Locate the cell with the specified text and output its (X, Y) center coordinate. 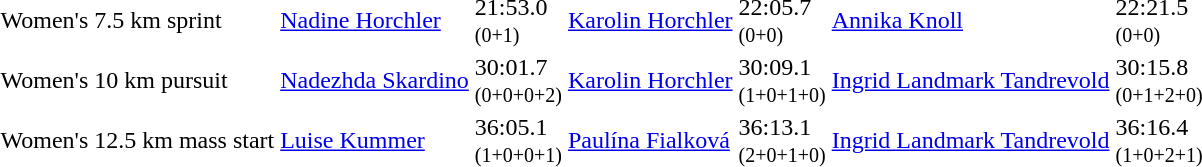
Ingrid Landmark Tandrevold (970, 80)
30:01.7(0+0+0+2) (518, 80)
Karolin Horchler (650, 80)
30:09.1(1+0+1+0) (782, 80)
Nadezhda Skardino (375, 80)
